Detect which cell encompasses the target text, then output its (X, Y) center coordinate. 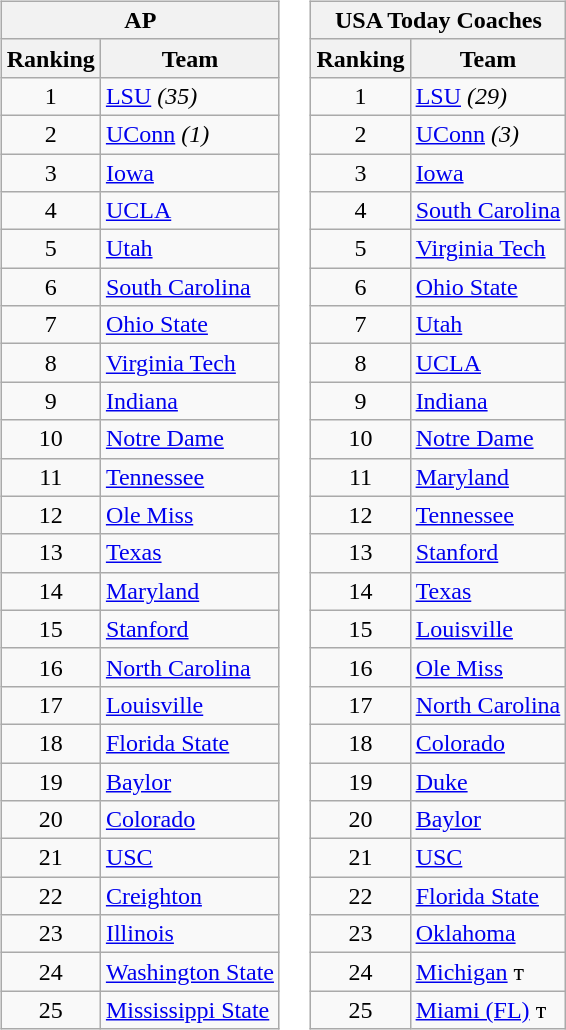
LSU (29) (488, 96)
LSU (35) (190, 96)
Michigan т (488, 972)
UConn (3) (488, 134)
Washington State (190, 972)
UConn (1) (190, 134)
Duke (488, 781)
Illinois (190, 934)
Oklahoma (488, 934)
Miami (FL) т (488, 1010)
Mississippi State (190, 1010)
AP (140, 20)
USA Today Coaches (438, 20)
Creighton (190, 896)
